Return (x, y) of the center of cell containing provided text 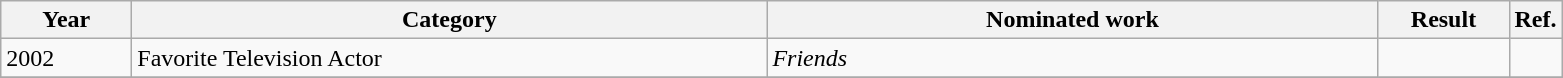
2002 (66, 58)
Ref. (1536, 20)
Nominated work (1072, 20)
Friends (1072, 58)
Category (450, 20)
Result (1444, 20)
Favorite Television Actor (450, 58)
Year (66, 20)
